Return the [X, Y] coordinate for the center point of the cell that contains the specified text.  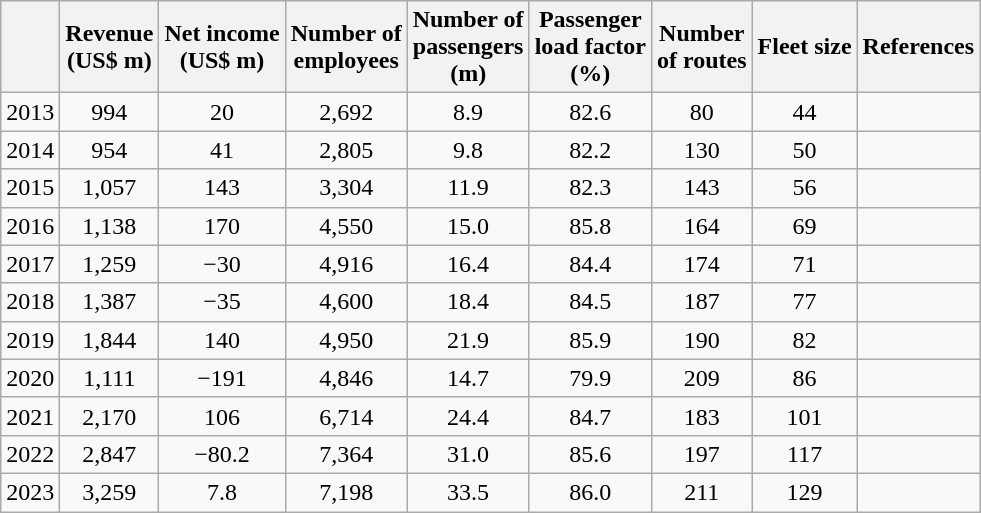
2023 [30, 492]
−191 [222, 378]
16.4 [468, 264]
954 [110, 150]
2,805 [346, 150]
3,304 [346, 188]
6,714 [346, 416]
2022 [30, 454]
82.3 [590, 188]
71 [804, 264]
Number ofemployees [346, 47]
190 [702, 340]
1,138 [110, 226]
994 [110, 112]
18.4 [468, 302]
14.7 [468, 378]
1,387 [110, 302]
Net income(US$ m) [222, 47]
1,259 [110, 264]
2018 [30, 302]
84.7 [590, 416]
4,550 [346, 226]
References [918, 47]
7.8 [222, 492]
2013 [30, 112]
8.9 [468, 112]
101 [804, 416]
9.8 [468, 150]
2015 [30, 188]
15.0 [468, 226]
−30 [222, 264]
4,950 [346, 340]
170 [222, 226]
211 [702, 492]
2021 [30, 416]
2019 [30, 340]
209 [702, 378]
4,916 [346, 264]
Fleet size [804, 47]
7,364 [346, 454]
3,259 [110, 492]
130 [702, 150]
20 [222, 112]
2014 [30, 150]
85.9 [590, 340]
197 [702, 454]
164 [702, 226]
4,600 [346, 302]
7,198 [346, 492]
69 [804, 226]
79.9 [590, 378]
4,846 [346, 378]
84.5 [590, 302]
86.0 [590, 492]
1,057 [110, 188]
2020 [30, 378]
2017 [30, 264]
140 [222, 340]
77 [804, 302]
1,111 [110, 378]
31.0 [468, 454]
33.5 [468, 492]
56 [804, 188]
82.6 [590, 112]
Number ofpassengers(m) [468, 47]
84.4 [590, 264]
85.8 [590, 226]
50 [804, 150]
−80.2 [222, 454]
41 [222, 150]
82.2 [590, 150]
2,847 [110, 454]
Numberof routes [702, 47]
82 [804, 340]
106 [222, 416]
24.4 [468, 416]
174 [702, 264]
86 [804, 378]
117 [804, 454]
−35 [222, 302]
2016 [30, 226]
21.9 [468, 340]
11.9 [468, 188]
85.6 [590, 454]
Revenue(US$ m) [110, 47]
44 [804, 112]
187 [702, 302]
2,170 [110, 416]
129 [804, 492]
1,844 [110, 340]
183 [702, 416]
Passengerload factor(%) [590, 47]
80 [702, 112]
2,692 [346, 112]
